Output the (x, y) coordinate of the center of the cell containing the given text.  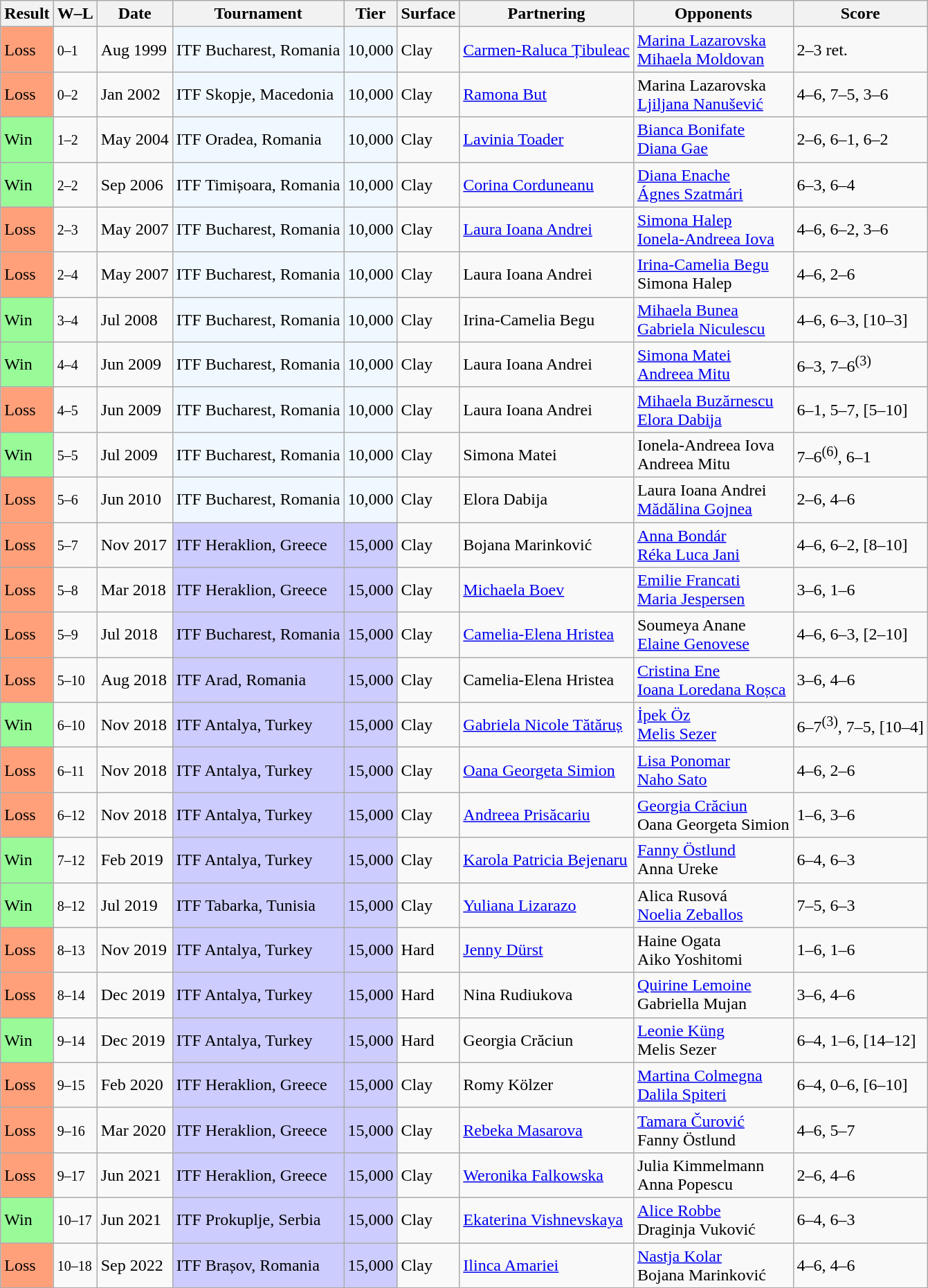
6–3, 7–6(3) (860, 364)
Feb 2019 (134, 860)
8–14 (75, 995)
Marina Lazarovska Ljiljana Nanušević (713, 94)
Jul 2008 (134, 320)
ITF Brașov, Romania (258, 1265)
Surface (428, 14)
Irina-Camelia Begu Simona Halep (713, 274)
Elora Dabija (547, 500)
6–10 (75, 725)
Date (134, 14)
Jenny Dürst (547, 950)
5–6 (75, 500)
Nastja Kolar Bojana Marinković (713, 1265)
6–11 (75, 770)
Aug 2018 (134, 680)
6–3, 6–4 (860, 184)
5–10 (75, 680)
Mihaela Bunea Gabriela Niculescu (713, 320)
0–1 (75, 50)
Simona Halep Ionela-Andreea Iova (713, 230)
Michaela Boev (547, 590)
Jan 2002 (134, 94)
5–7 (75, 544)
4–5 (75, 410)
6–4, 1–6, [14–12] (860, 1040)
3–6, 1–6 (860, 590)
Soumeya Anane Elaine Genovese (713, 635)
ITF Arad, Romania (258, 680)
Partnering (547, 14)
Sep 2022 (134, 1265)
1–6, 3–6 (860, 815)
Score (860, 14)
10–18 (75, 1265)
Feb 2020 (134, 1085)
May 2004 (134, 140)
Yuliana Lizarazo (547, 905)
Rebeka Masarova (547, 1130)
6–4, 0–6, [6–10] (860, 1085)
Corina Corduneanu (547, 184)
Simona Matei (547, 454)
4–4 (75, 364)
9–15 (75, 1085)
ITF Skopje, Macedonia (258, 94)
Leonie Küng Melis Sezer (713, 1040)
Irina-Camelia Begu (547, 320)
Simona Matei Andreea Mitu (713, 364)
2–4 (75, 274)
Ramona But (547, 94)
5–5 (75, 454)
Weronika Falkowska (547, 1175)
Jul 2019 (134, 905)
Martina Colmegna Dalila Spiteri (713, 1085)
ITF Oradea, Romania (258, 140)
Ekaterina Vishnevskaya (547, 1219)
6–1, 5–7, [5–10] (860, 410)
0–2 (75, 94)
Anna Bondár Réka Luca Jani (713, 544)
2–3 ret. (860, 50)
Carmen-Raluca Țibuleac (547, 50)
1–6, 1–6 (860, 950)
Mihaela Buzărnescu Elora Dabija (713, 410)
Diana Enache Ágnes Szatmári (713, 184)
9–17 (75, 1175)
7–6(6), 6–1 (860, 454)
İpek Öz Melis Sezer (713, 725)
Mar 2020 (134, 1130)
Nina Rudiukova (547, 995)
Emilie Francati Maria Jespersen (713, 590)
Georgia Crăciun Oana Georgeta Simion (713, 815)
7–5, 6–3 (860, 905)
Aug 1999 (134, 50)
Opponents (713, 14)
Bianca Bonifate Diana Gae (713, 140)
Nov 2019 (134, 950)
4–6, 6–3, [10–3] (860, 320)
Gabriela Nicole Tătăruș (547, 725)
4–6, 6–2, [8–10] (860, 544)
Tamara Čurović Fanny Östlund (713, 1130)
2–6, 6–1, 6–2 (860, 140)
Jul 2018 (134, 635)
Sep 2006 (134, 184)
4–6, 5–7 (860, 1130)
4–6, 7–5, 3–6 (860, 94)
Fanny Östlund Anna Ureke (713, 860)
5–8 (75, 590)
ITF Tabarka, Tunisia (258, 905)
Cristina Ene Ioana Loredana Roșca (713, 680)
Haine Ogata Aiko Yoshitomi (713, 950)
4–6, 6–3, [2–10] (860, 635)
Tier (371, 14)
Bojana Marinković (547, 544)
ITF Prokuplje, Serbia (258, 1219)
6–7(3), 7–5, [10–4] (860, 725)
Alica Rusová Noelia Zeballos (713, 905)
W–L (75, 14)
Oana Georgeta Simion (547, 770)
Marina Lazarovska Mihaela Moldovan (713, 50)
Georgia Crăciun (547, 1040)
6–12 (75, 815)
Jun 2010 (134, 500)
8–13 (75, 950)
Alice Robbe Draginja Vuković (713, 1219)
4–6, 4–6 (860, 1265)
Quirine Lemoine Gabriella Mujan (713, 995)
Romy Kölzer (547, 1085)
8–12 (75, 905)
Mar 2018 (134, 590)
Nov 2017 (134, 544)
Andreea Prisăcariu (547, 815)
Karola Patricia Bejenaru (547, 860)
Tournament (258, 14)
5–9 (75, 635)
Lavinia Toader (547, 140)
4–6, 6–2, 3–6 (860, 230)
Julia Kimmelmann Anna Popescu (713, 1175)
3–4 (75, 320)
Ionela-Andreea Iova Andreea Mitu (713, 454)
Ilinca Amariei (547, 1265)
9–16 (75, 1130)
10–17 (75, 1219)
Laura Ioana Andrei Mădălina Gojnea (713, 500)
1–2 (75, 140)
2–2 (75, 184)
9–14 (75, 1040)
ITF Timișoara, Romania (258, 184)
Result (27, 14)
7–12 (75, 860)
Jul 2009 (134, 454)
2–3 (75, 230)
Lisa Ponomar Naho Sato (713, 770)
